Pinpoint the cell where the given text exists, returning its (X, Y) midpoint coordinate. 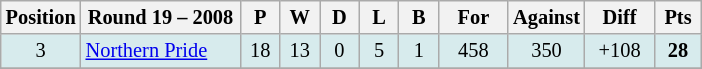
28 (678, 51)
3 (41, 51)
Pts (678, 17)
Position (41, 17)
Against (546, 17)
D (340, 17)
L (379, 17)
458 (474, 51)
18 (260, 51)
1 (419, 51)
5 (379, 51)
P (260, 17)
B (419, 17)
W (300, 17)
350 (546, 51)
For (474, 17)
Round 19 – 2008 (161, 17)
+108 (620, 51)
Diff (620, 17)
13 (300, 51)
Northern Pride (161, 51)
0 (340, 51)
